Pinpoint the cell where the given text exists, returning its [X, Y] midpoint coordinate. 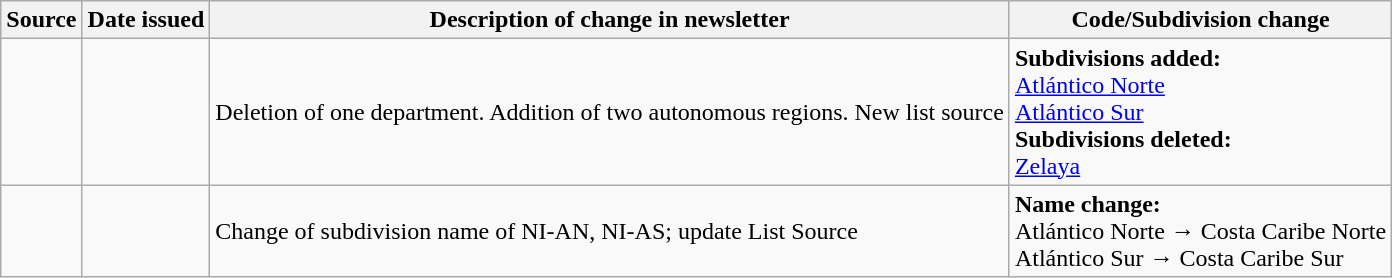
Code/Subdivision change [1200, 20]
Subdivisions added: Atlántico Norte Atlántico Sur Subdivisions deleted: Zelaya [1200, 112]
Change of subdivision name of NI-AN, NI-AS; update List Source [610, 231]
Source [42, 20]
Date issued [146, 20]
Description of change in newsletter [610, 20]
Name change: Atlántico Norte → Costa Caribe Norte Atlántico Sur → Costa Caribe Sur [1200, 231]
Deletion of one department. Addition of two autonomous regions. New list source [610, 112]
